Extract the (X, Y) coordinate from the center of the cell holding the provided text.  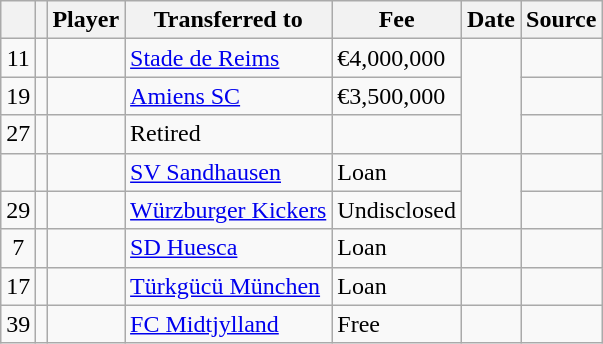
11 (18, 58)
Würzburger Kickers (228, 210)
7 (18, 248)
Free (397, 324)
€4,000,000 (397, 58)
19 (18, 96)
39 (18, 324)
Amiens SC (228, 96)
Türkgücü München (228, 286)
Stade de Reims (228, 58)
SV Sandhausen (228, 172)
Player (86, 20)
FC Midtjylland (228, 324)
27 (18, 134)
Retired (228, 134)
29 (18, 210)
Source (562, 20)
Date (492, 20)
SD Huesca (228, 248)
€3,500,000 (397, 96)
Undisclosed (397, 210)
17 (18, 286)
Transferred to (228, 20)
Fee (397, 20)
